Identify which cell holds the provided text, then report its (X, Y) central coordinate. 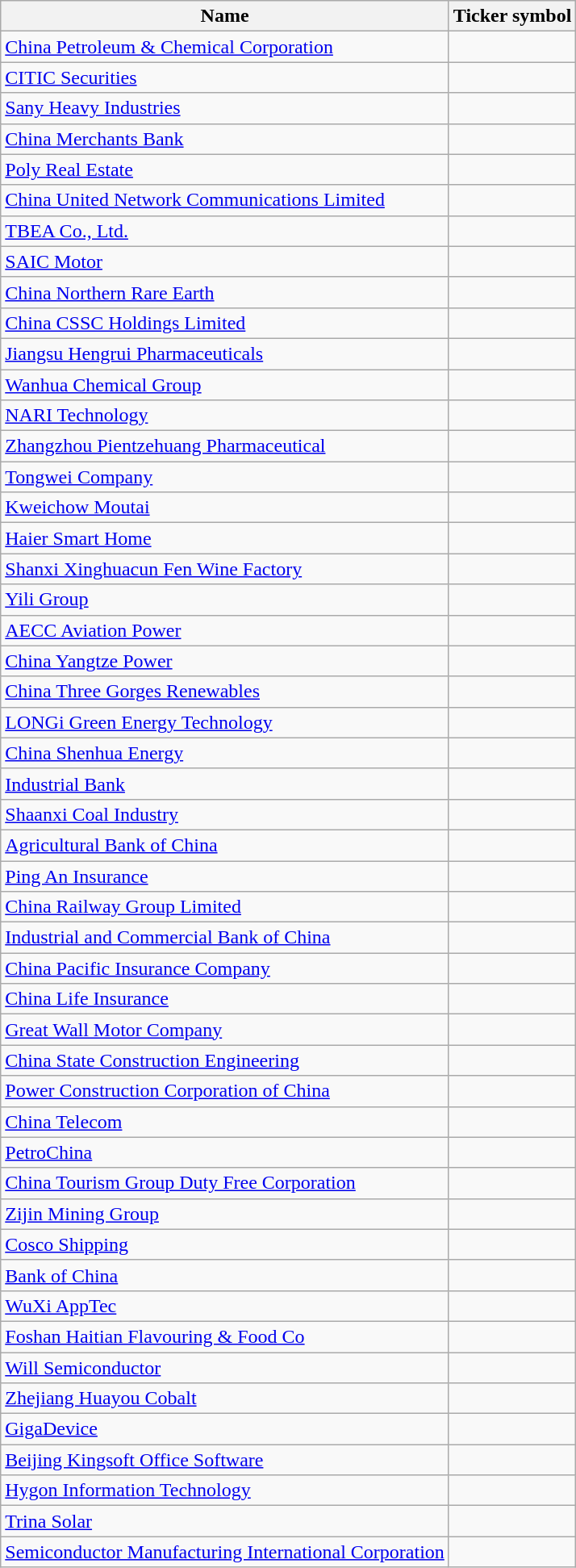
Beijing Kingsoft Office Software (225, 1460)
GigaDevice (225, 1429)
China Northern Rare Earth (225, 292)
China Petroleum & Chemical Corporation (225, 47)
Hygon Information Technology (225, 1491)
AECC Aviation Power (225, 630)
LONGi Green Energy Technology (225, 722)
China Shenhua Energy (225, 753)
Name (225, 16)
China Merchants Bank (225, 139)
TBEA Co., Ltd. (225, 231)
Trina Solar (225, 1521)
Shanxi Xinghuacun Fen Wine Factory (225, 569)
Cosco Shipping (225, 1244)
Yili Group (225, 600)
China State Construction Engineering (225, 1060)
CITIC Securities (225, 77)
Semiconductor Manufacturing International Corporation (225, 1552)
China Pacific Insurance Company (225, 968)
China Railway Group Limited (225, 907)
Sany Heavy Industries (225, 108)
Zijin Mining Group (225, 1214)
Industrial Bank (225, 784)
China Life Insurance (225, 999)
Shaanxi Coal Industry (225, 814)
China Three Gorges Renewables (225, 692)
WuXi AppTec (225, 1306)
Great Wall Motor Company (225, 1030)
Zhejiang Huayou Cobalt (225, 1399)
China Yangtze Power (225, 661)
Ticker symbol (512, 16)
Kweichow Moutai (225, 508)
Wanhua Chemical Group (225, 385)
Power Construction Corporation of China (225, 1091)
Agricultural Bank of China (225, 845)
China Telecom (225, 1122)
China United Network Communications Limited (225, 200)
Industrial and Commercial Bank of China (225, 938)
PetroChina (225, 1152)
SAIC Motor (225, 261)
China Tourism Group Duty Free Corporation (225, 1183)
Jiangsu Hengrui Pharmaceuticals (225, 353)
Poly Real Estate (225, 169)
Haier Smart Home (225, 538)
Foshan Haitian Flavouring & Food Co (225, 1336)
NARI Technology (225, 416)
Tongwei Company (225, 477)
Zhangzhou Pientzehuang Pharmaceutical (225, 446)
Will Semiconductor (225, 1368)
China CSSC Holdings Limited (225, 323)
Bank of China (225, 1275)
Ping An Insurance (225, 876)
